Determine the [x, y] coordinate at the center of the cell enclosing the given text.  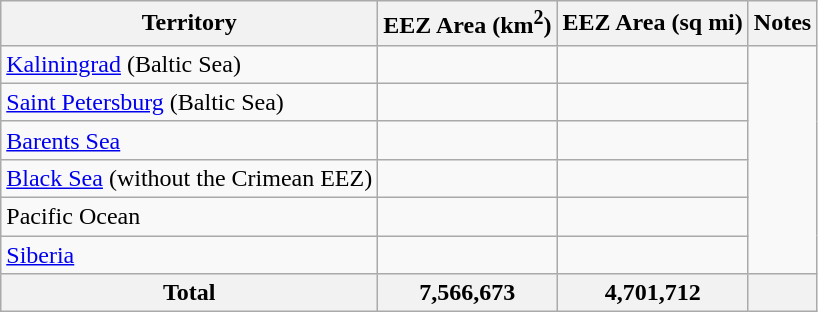
Kaliningrad (Baltic Sea) [190, 64]
Siberia [190, 255]
Territory [190, 24]
EEZ Area (sq mi) [652, 24]
7,566,673 [468, 293]
4,701,712 [652, 293]
Total [190, 293]
Black Sea (without the Crimean EEZ) [190, 178]
Barents Sea [190, 140]
Pacific Ocean [190, 217]
Saint Petersburg (Baltic Sea) [190, 102]
EEZ Area (km2) [468, 24]
Notes [782, 24]
